Locate the cell with the specified text and output its [x, y] center coordinate. 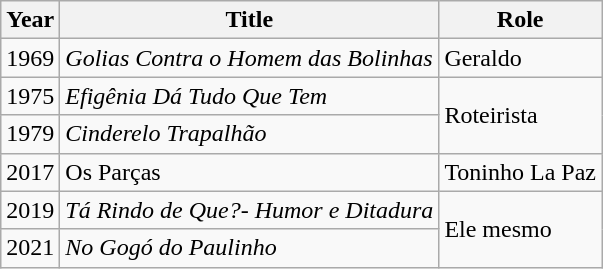
Ele mesmo [520, 229]
Toninho La Paz [520, 172]
Cinderelo Trapalhão [250, 134]
Roteirista [520, 115]
Os Parças [250, 172]
No Gogó do Paulinho [250, 248]
Tá Rindo de Que?- Humor e Ditadura [250, 210]
1969 [30, 58]
Role [520, 20]
Efigênia Dá Tudo Que Tem [250, 96]
Year [30, 20]
Geraldo [520, 58]
2019 [30, 210]
1975 [30, 96]
2021 [30, 248]
1979 [30, 134]
2017 [30, 172]
Golias Contra o Homem das Bolinhas [250, 58]
Title [250, 20]
